Identify which cell holds the provided text, then report its [x, y] central coordinate. 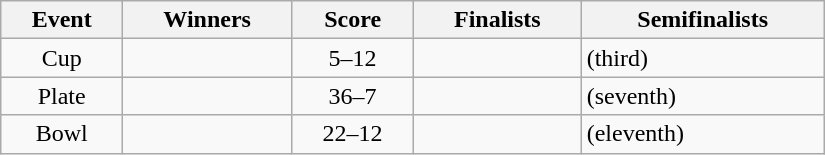
Semifinalists [702, 20]
Score [353, 20]
(eleventh) [702, 134]
36–7 [353, 96]
(seventh) [702, 96]
Plate [62, 96]
Bowl [62, 134]
Event [62, 20]
22–12 [353, 134]
(third) [702, 58]
Winners [208, 20]
5–12 [353, 58]
Finalists [498, 20]
Cup [62, 58]
